Return the [X, Y] coordinate for the center point of the cell that contains the specified text.  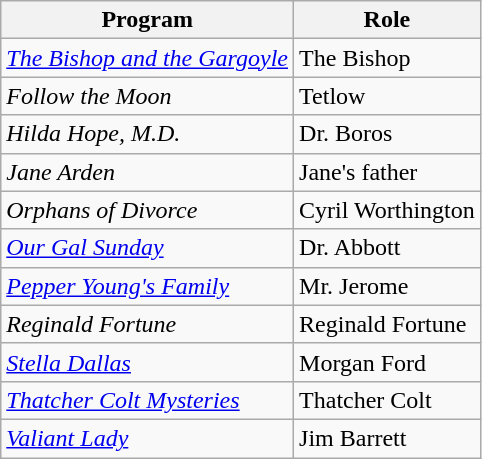
Thatcher Colt Mysteries [148, 400]
Jane Arden [148, 172]
Pepper Young's Family [148, 286]
The Bishop and the Gargoyle [148, 58]
Jane's father [388, 172]
Morgan Ford [388, 362]
Orphans of Divorce [148, 210]
Jim Barrett [388, 438]
Cyril Worthington [388, 210]
Tetlow [388, 96]
Follow the Moon [148, 96]
Role [388, 20]
Dr. Boros [388, 134]
Program [148, 20]
Our Gal Sunday [148, 248]
Hilda Hope, M.D. [148, 134]
The Bishop [388, 58]
Mr. Jerome [388, 286]
Thatcher Colt [388, 400]
Dr. Abbott [388, 248]
Stella Dallas [148, 362]
Valiant Lady [148, 438]
